Detect which cell encompasses the target text, then output its (x, y) center coordinate. 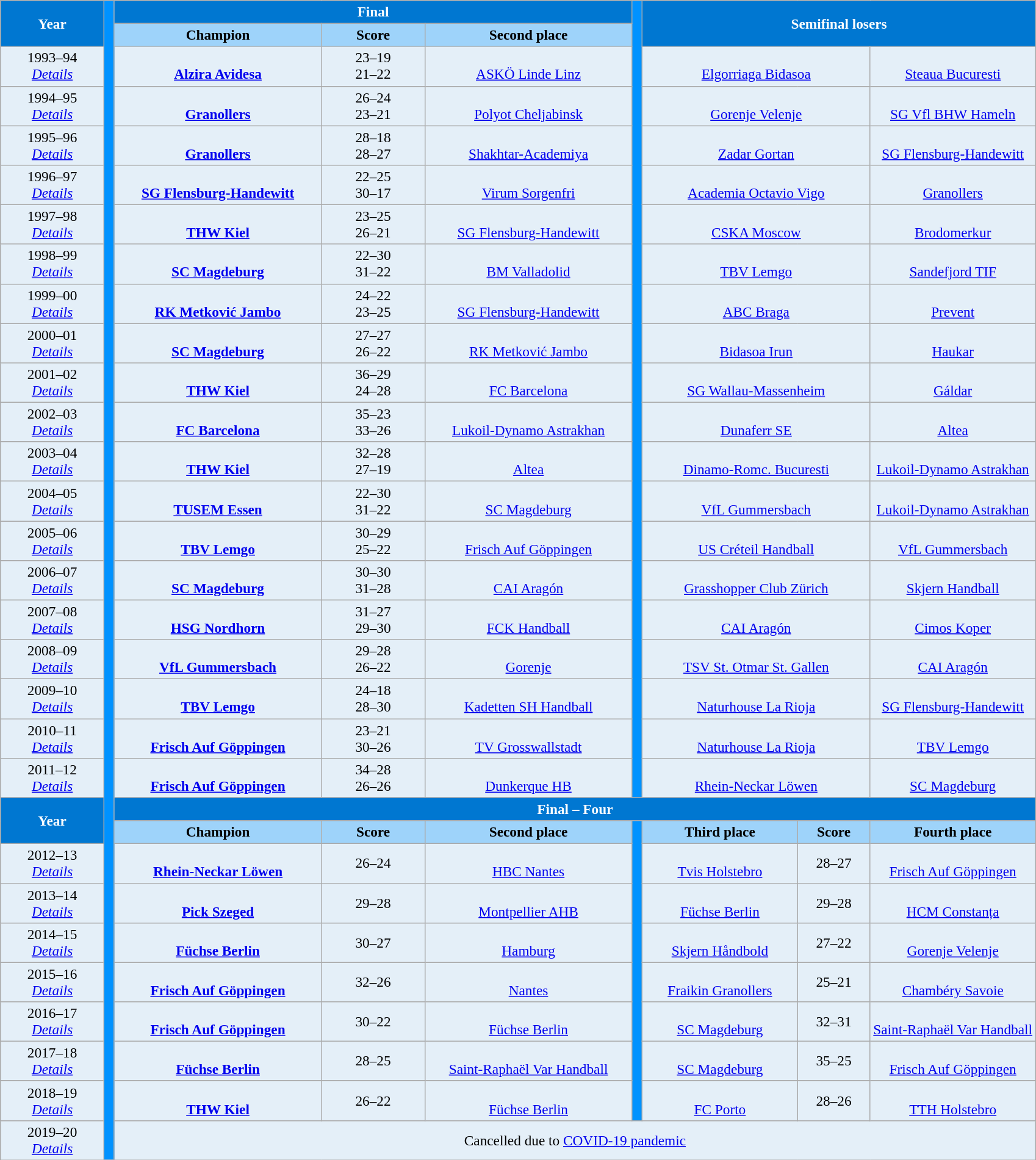
FCK Handball (528, 620)
2005–06Details (52, 541)
2013–14Details (52, 903)
US Créteil Handball (757, 541)
27–22 (833, 942)
Prevent (953, 304)
36–29 24–28 (373, 382)
1994–95Details (52, 106)
24–22 23–25 (373, 304)
28–25 (373, 1061)
Haukar (953, 343)
Final (373, 12)
TUSEM Essen (217, 500)
Final – Four (575, 809)
2016–17Details (52, 1021)
Steaua Bucuresti (953, 66)
Dinamo-Romc. Bucuresti (757, 461)
Grasshopper Club Zürich (757, 580)
Pick Szeged (217, 903)
Skjern Handball (953, 580)
Cancelled due to COVID-19 pandemic (575, 1140)
32–26 (373, 982)
Fourth place (953, 832)
30–29 25–22 (373, 541)
SG Wallau-Massenheim (757, 382)
2002–03Details (52, 422)
26–24 (373, 863)
Polyot Cheljabinsk (528, 106)
TSV St. Otmar St. Gallen (757, 659)
Semifinal losers (840, 23)
23–21 30–26 (373, 738)
SG Vfl BHW Hameln (953, 106)
25–21 (833, 982)
TV Grosswallstadt (528, 738)
1996–97Details (52, 184)
30–22 (373, 1021)
Sandefjord TIF (953, 264)
1998–99Details (52, 264)
32–28 27–19 (373, 461)
Dunaferr SE (757, 422)
Montpellier AHB (528, 903)
Academia Octavio Vigo (757, 184)
2014–15Details (52, 942)
32–31 (833, 1021)
Third place (720, 832)
Zadar Gortan (757, 145)
ABC Braga (757, 304)
Dunkerque HB (528, 777)
1999–00Details (52, 304)
2004–05Details (52, 500)
2010–11Details (52, 738)
35–25 (833, 1061)
23–25 26–21 (373, 225)
2018–19Details (52, 1101)
26–24 23–21 (373, 106)
1995–96Details (52, 145)
2012–13Details (52, 863)
31–27 29–30 (373, 620)
30–27 (373, 942)
Gorenje (528, 659)
2006–07Details (52, 580)
Elgorriaga Bidasoa (757, 66)
28–27 (833, 863)
1993–94Details (52, 66)
2008–09Details (52, 659)
2015–16Details (52, 982)
HCM Constanța (953, 903)
Shakhtar-Academiya (528, 145)
2011–12Details (52, 777)
2007–08Details (52, 620)
30–30 31–28 (373, 580)
24–18 28–30 (373, 698)
Nantes (528, 982)
Hamburg (528, 942)
Chambéry Savoie (953, 982)
Alzira Avidesa (217, 66)
26–22 (373, 1101)
Brodomerkur (953, 225)
Fraikin Granollers (720, 982)
22–25 30–17 (373, 184)
HBC Nantes (528, 863)
2009–10Details (52, 698)
1997–98Details (52, 225)
28–18 28–27 (373, 145)
23–19 21–22 (373, 66)
Cimos Koper (953, 620)
Virum Sorgenfri (528, 184)
Bidasoa Irun (757, 343)
FC Porto (720, 1101)
28–26 (833, 1101)
2003–04Details (52, 461)
2000–01Details (52, 343)
Gáldar (953, 382)
TTH Holstebro (953, 1101)
2019–20 Details (52, 1140)
HSG Nordhorn (217, 620)
Tvis Holstebro (720, 863)
CSKA Moscow (757, 225)
ASKÖ Linde Linz (528, 66)
Skjern Håndbold (720, 942)
Kadetten SH Handball (528, 698)
2001–02Details (52, 382)
34–28 26–26 (373, 777)
29–28 26–22 (373, 659)
27–27 26–22 (373, 343)
BM Valladolid (528, 264)
2017–18Details (52, 1061)
35–23 33–26 (373, 422)
